From the cell containing the given text, extract its center point as (X, Y) coordinate. 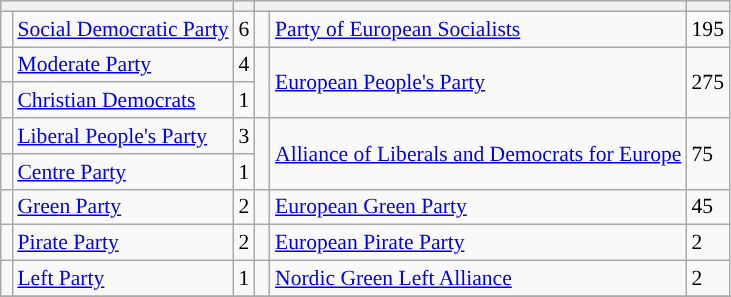
Pirate Party (122, 243)
Moderate Party (122, 65)
195 (708, 29)
Nordic Green Left Alliance (478, 279)
Left Party (122, 279)
Green Party (122, 207)
45 (708, 207)
Centre Party (122, 172)
4 (244, 65)
Alliance of Liberals and Democrats for Europe (478, 154)
Social Democratic Party (122, 29)
European Green Party (478, 207)
6 (244, 29)
Christian Democrats (122, 101)
European Pirate Party (478, 243)
75 (708, 154)
European People's Party (478, 82)
275 (708, 82)
3 (244, 136)
Liberal People's Party (122, 136)
Party of European Socialists (478, 29)
